Provide the (x, y) coordinate of the cell's center where the given text is located.  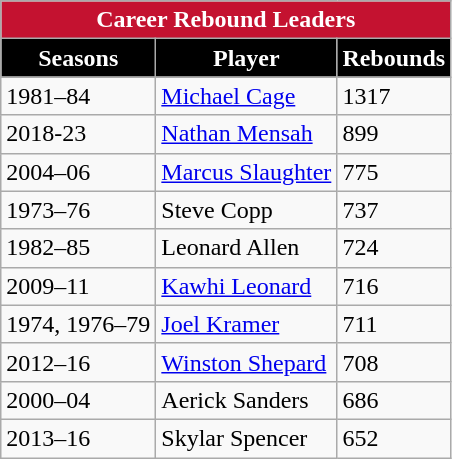
1973–76 (78, 210)
724 (394, 248)
711 (394, 324)
Marcus Slaughter (246, 172)
Nathan Mensah (246, 134)
Player (246, 58)
1974, 1976–79 (78, 324)
899 (394, 134)
2004–06 (78, 172)
Joel Kramer (246, 324)
1981–84 (78, 96)
716 (394, 286)
2000–04 (78, 400)
1317 (394, 96)
2013–16 (78, 438)
652 (394, 438)
Rebounds (394, 58)
686 (394, 400)
Skylar Spencer (246, 438)
Seasons (78, 58)
Steve Copp (246, 210)
Winston Shepard (246, 362)
1982–85 (78, 248)
775 (394, 172)
Aerick Sanders (246, 400)
2009–11 (78, 286)
737 (394, 210)
Kawhi Leonard (246, 286)
2018-23 (78, 134)
708 (394, 362)
Leonard Allen (246, 248)
Career Rebound Leaders (226, 20)
Michael Cage (246, 96)
2012–16 (78, 362)
